Identify which cell holds the provided text, then report its [X, Y] central coordinate. 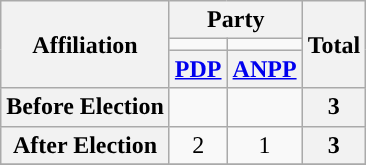
PDP [198, 69]
Total [334, 44]
Party [236, 20]
ANPP [264, 69]
After Election [86, 145]
1 [264, 145]
2 [198, 145]
Affiliation [86, 44]
Before Election [86, 107]
